Determine the [x, y] coordinate at the center of the cell enclosing the given text.  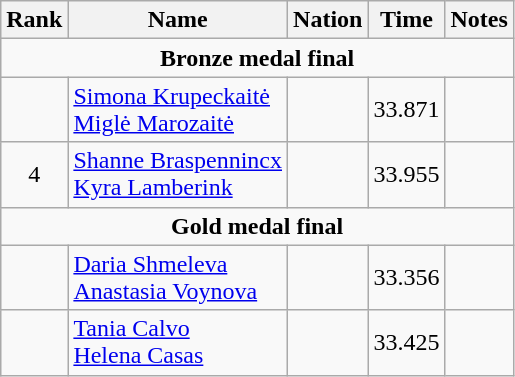
Gold medal final [258, 226]
Nation [328, 20]
Daria ShmelevaAnastasia Voynova [178, 278]
33.356 [406, 278]
Tania CalvoHelena Casas [178, 342]
Name [178, 20]
Shanne BraspennincxKyra Lamberink [178, 174]
4 [34, 174]
Time [406, 20]
Bronze medal final [258, 58]
33.871 [406, 110]
33.425 [406, 342]
Rank [34, 20]
Notes [479, 20]
Simona KrupeckaitėMiglė Marozaitė [178, 110]
33.955 [406, 174]
